Find where the given text appears and provide that cell's center as (x, y) coordinate. 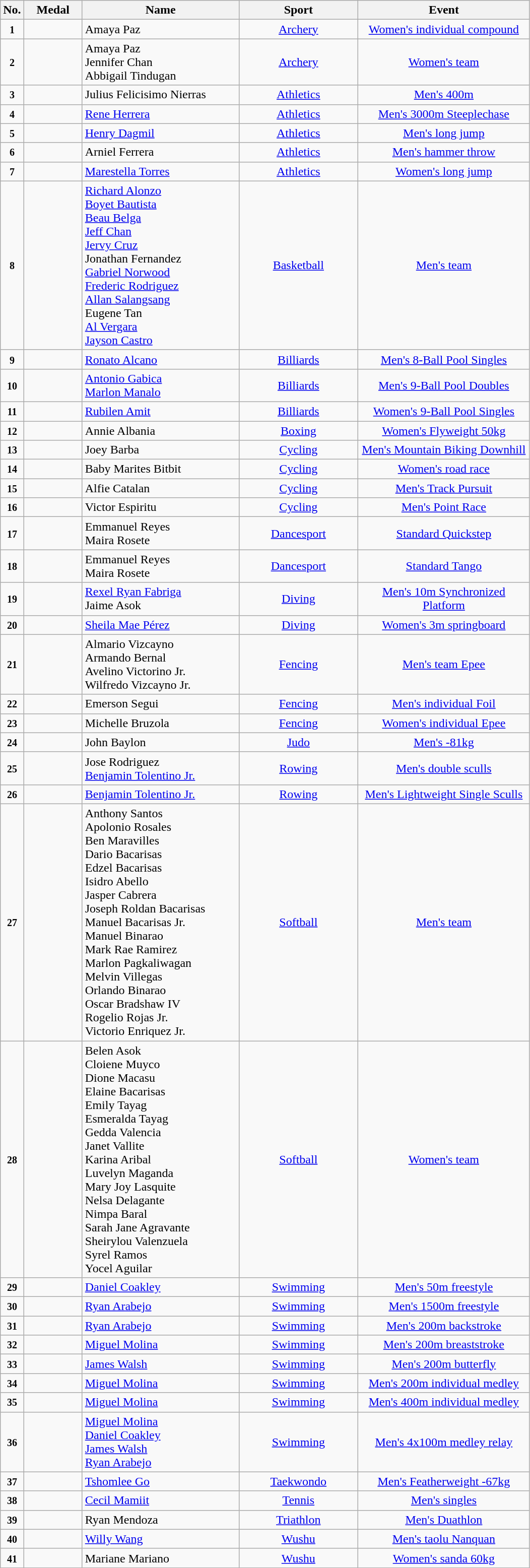
28 (12, 1159)
Men's 400m individual medley (443, 1402)
Women's road race (443, 469)
Women's 9-Ball Pool Singles (443, 411)
9 (12, 359)
26 (12, 794)
Antonio GabicaMarlon Manalo (160, 385)
Men's singles (443, 1500)
Men's Duathlon (443, 1520)
Amaya Paz (160, 29)
32 (12, 1345)
5 (12, 133)
Ryan Mendoza (160, 1520)
Women's sanda 60kg (443, 1558)
2 (12, 62)
Miguel MolinaDaniel CoakleyJames WalshRyan Arabejo (160, 1442)
31 (12, 1326)
Men's 200m butterfly (443, 1364)
30 (12, 1306)
Men's team Epee (443, 664)
Rexel Ryan FabrigaJaime Asok (160, 599)
14 (12, 469)
10 (12, 385)
11 (12, 411)
Marestella Torres (160, 171)
8 (12, 265)
1 (12, 29)
Men's long jump (443, 133)
Benjamin Tolentino Jr. (160, 794)
Women's Flyweight 50kg (443, 431)
Mariane Mariano (160, 1558)
Julius Felicisimo Nierras (160, 95)
Sport (298, 10)
24 (12, 742)
Joey Barba (160, 450)
Cecil Mamiit (160, 1500)
Event (443, 10)
Standard Tango (443, 566)
Men's taolu Nanquan (443, 1539)
39 (12, 1520)
Ronato Alcano (160, 359)
Annie Albania (160, 431)
John Baylon (160, 742)
Men's 9-Ball Pool Doubles (443, 385)
Michelle Bruzola (160, 723)
16 (12, 507)
29 (12, 1287)
Name (160, 10)
Men's Point Race (443, 507)
Jose RodriguezBenjamin Tolentino Jr. (160, 768)
Standard Quickstep (443, 533)
Men's -81kg (443, 742)
18 (12, 566)
Tshomlee Go (160, 1481)
37 (12, 1481)
Men's double sculls (443, 768)
15 (12, 488)
Victor Espiritu (160, 507)
Men's 200m individual medley (443, 1383)
Men's Track Pursuit (443, 488)
36 (12, 1442)
41 (12, 1558)
Rubilen Amit (160, 411)
Judo (298, 742)
Men's 400m (443, 95)
Alfie Catalan (160, 488)
Boxing (298, 431)
Rene Herrera (160, 114)
Tennis (298, 1500)
Men's individual Foil (443, 704)
3 (12, 95)
Men's Mountain Biking Downhill (443, 450)
35 (12, 1402)
38 (12, 1500)
Women's individual Epee (443, 723)
Men's Featherweight -67kg (443, 1481)
Women's 3m springboard (443, 625)
Baby Marites Bitbit (160, 469)
Men's 200m breaststroke (443, 1345)
Men's 8-Ball Pool Singles (443, 359)
Men's 1500m freestyle (443, 1306)
Almario VizcaynoArmando BernalAvelino Victorino Jr.Wilfredo Vizcayno Jr. (160, 664)
Henry Dagmil (160, 133)
Sheila Mae Pérez (160, 625)
Amaya PazJennifer ChanAbbigail Tindugan (160, 62)
13 (12, 450)
Emerson Segui (160, 704)
Daniel Coakley (160, 1287)
4 (12, 114)
No. (12, 10)
Basketball (298, 265)
34 (12, 1383)
12 (12, 431)
Men's hammer throw (443, 152)
Willy Wang (160, 1539)
40 (12, 1539)
25 (12, 768)
Women's long jump (443, 171)
33 (12, 1364)
Men's 4x100m medley relay (443, 1442)
21 (12, 664)
19 (12, 599)
Men's 50m freestyle (443, 1287)
22 (12, 704)
7 (12, 171)
17 (12, 533)
20 (12, 625)
Men's 3000m Steeplechase (443, 114)
Men's 10m Synchronized Platform (443, 599)
Medal (53, 10)
23 (12, 723)
Arniel Ferrera (160, 152)
Women's individual compound (443, 29)
Men's Lightweight Single Sculls (443, 794)
Triathlon (298, 1520)
Taekwondo (298, 1481)
6 (12, 152)
James Walsh (160, 1364)
Men's 200m backstroke (443, 1326)
27 (12, 922)
